Output the [X, Y] coordinate of the center of the cell containing the given text.  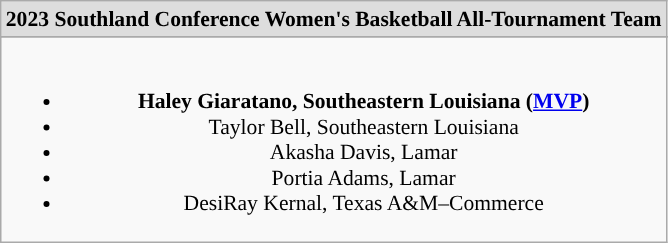
2023 Southland Conference Women's Basketball All-Tournament Team [334, 19]
